Output the (X, Y) coordinate of the center of the cell containing the given text.  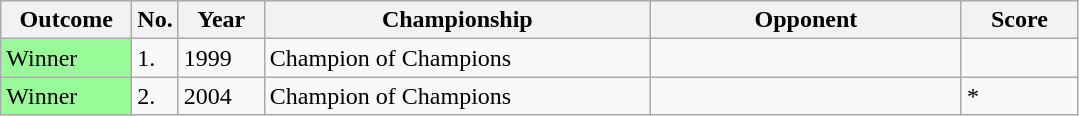
Score (1019, 20)
1. (155, 58)
Opponent (806, 20)
Outcome (66, 20)
Championship (457, 20)
No. (155, 20)
* (1019, 96)
Year (221, 20)
1999 (221, 58)
2004 (221, 96)
2. (155, 96)
